From the cell containing the given text, extract its center point as (X, Y) coordinate. 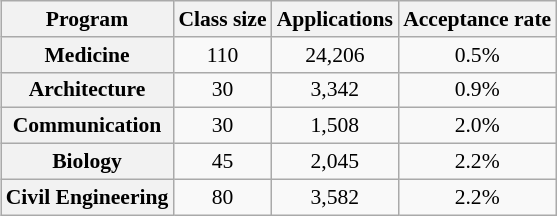
Civil Engineering (88, 197)
0.9% (477, 90)
3,582 (335, 197)
Acceptance rate (477, 19)
0.5% (477, 54)
45 (222, 161)
Architecture (88, 90)
80 (222, 197)
2,045 (335, 161)
3,342 (335, 90)
Biology (88, 161)
110 (222, 54)
Program (88, 19)
1,508 (335, 126)
2.0% (477, 126)
24,206 (335, 54)
Medicine (88, 54)
Applications (335, 19)
Class size (222, 19)
Communication (88, 126)
